Locate the cell with the specified text and output its [x, y] center coordinate. 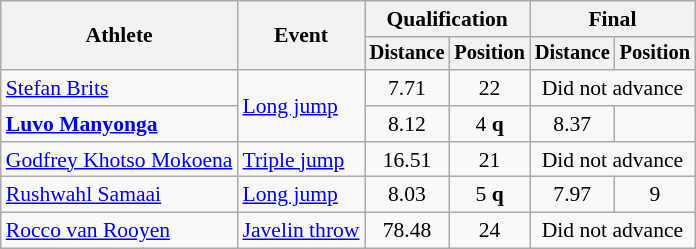
9 [655, 195]
Event [300, 36]
Luvo Manyonga [120, 124]
Final [612, 19]
Stefan Brits [120, 88]
4 q [489, 124]
21 [489, 160]
Javelin throw [300, 231]
Rushwahl Samaai [120, 195]
22 [489, 88]
7.97 [572, 195]
Godfrey Khotso Mokoena [120, 160]
7.71 [408, 88]
Rocco van Rooyen [120, 231]
Qualification [448, 19]
Athlete [120, 36]
5 q [489, 195]
8.03 [408, 195]
16.51 [408, 160]
24 [489, 231]
8.37 [572, 124]
Triple jump [300, 160]
8.12 [408, 124]
78.48 [408, 231]
